Detect which cell encompasses the target text, then output its [x, y] center coordinate. 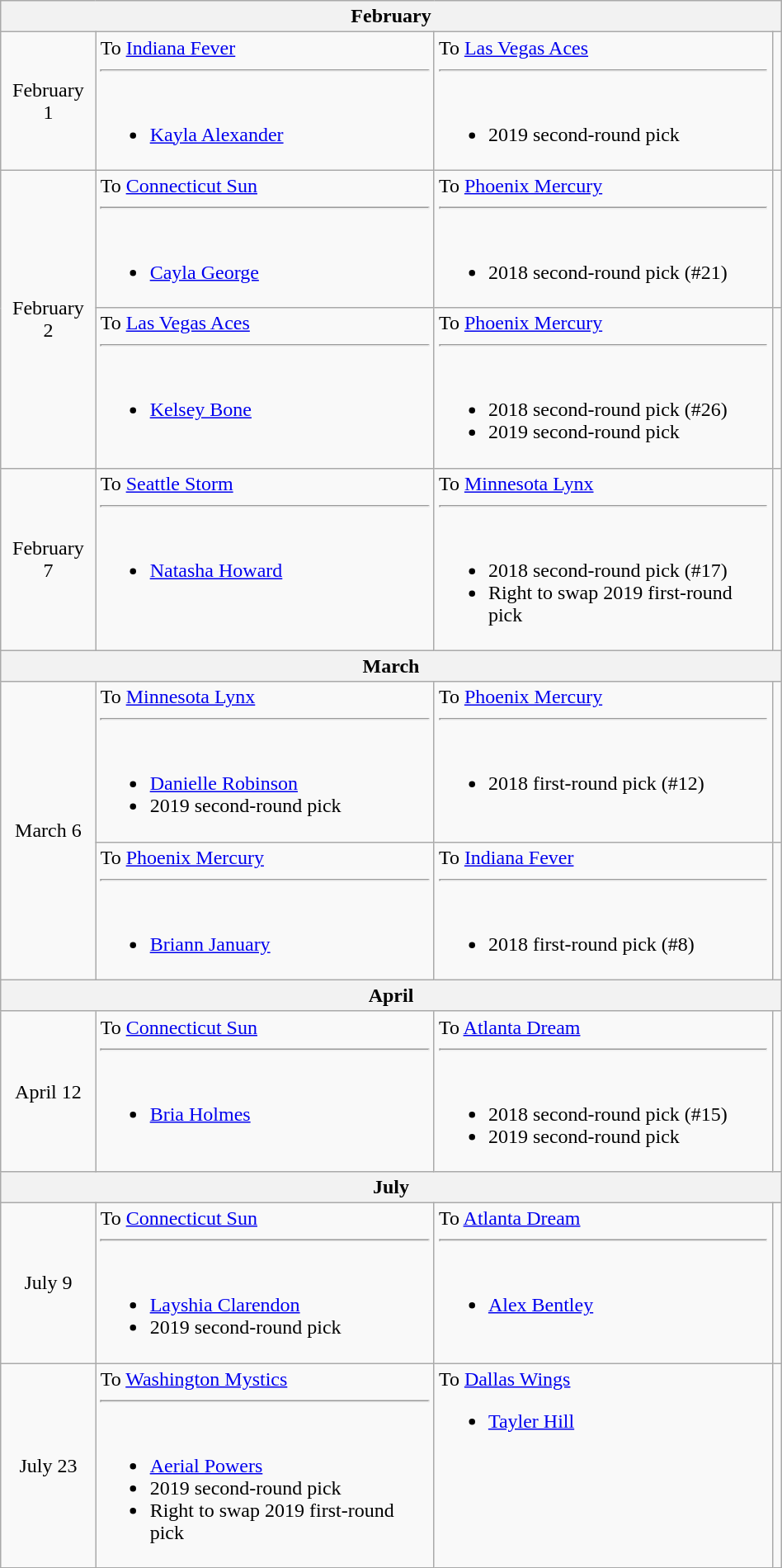
To Dallas Wings Tayler Hill [603, 1466]
July 23 [48, 1466]
April 12 [48, 1091]
To Connecticut Sun Layshia Clarendon2019 second-round pick [265, 1282]
To Atlanta Dream2018 second-round pick (#15)2019 second-round pick [603, 1091]
To Las Vegas Aces2019 second-round pick [603, 101]
February 2 [48, 319]
To Minnesota Lynx2018 second-round pick (#17)Right to swap 2019 first-round pick [603, 560]
March [391, 666]
To Phoenix Mercury2018 second-round pick (#26)2019 second-round pick [603, 388]
July 9 [48, 1282]
To Indiana Fever2018 first-round pick (#8) [603, 911]
To Minnesota Lynx Danielle Robinson2019 second-round pick [265, 762]
To Indiana Fever Kayla Alexander [265, 101]
To Atlanta Dream Alex Bentley [603, 1282]
February [391, 17]
To Washington Mystics Aerial Powers2019 second-round pickRight to swap 2019 first-round pick [265, 1466]
To Seattle Storm Natasha Howard [265, 560]
To Phoenix Mercury2018 first-round pick (#12) [603, 762]
To Las Vegas Aces Kelsey Bone [265, 388]
February 1 [48, 101]
To Connecticut Sun Cayla George [265, 239]
To Connecticut Sun Bria Holmes [265, 1091]
To Phoenix Mercury2018 second-round pick (#21) [603, 239]
March 6 [48, 830]
April [391, 995]
July [391, 1187]
To Phoenix Mercury Briann January [265, 911]
February 7 [48, 560]
